Return [x, y] of the center of cell containing provided text 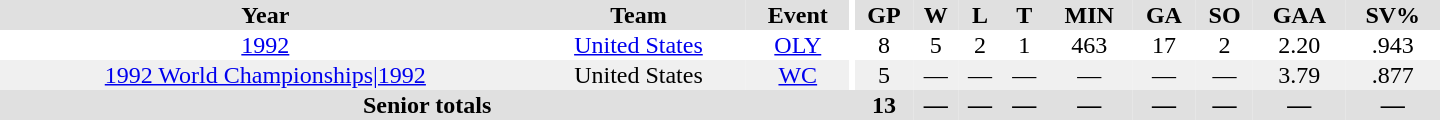
.943 [1392, 45]
T [1024, 15]
GAA [1299, 15]
GP [884, 15]
3.79 [1299, 75]
WC [798, 75]
1 [1024, 45]
1992 World Championships|1992 [266, 75]
Year [266, 15]
8 [884, 45]
SV% [1392, 15]
SO [1224, 15]
2.20 [1299, 45]
MIN [1089, 15]
OLY [798, 45]
GA [1164, 15]
Senior totals [427, 105]
.877 [1392, 75]
17 [1164, 45]
Team [639, 15]
1992 [266, 45]
13 [884, 105]
W [936, 15]
463 [1089, 45]
Event [798, 15]
L [980, 15]
